Locate the cell with the specified text and output its [X, Y] center coordinate. 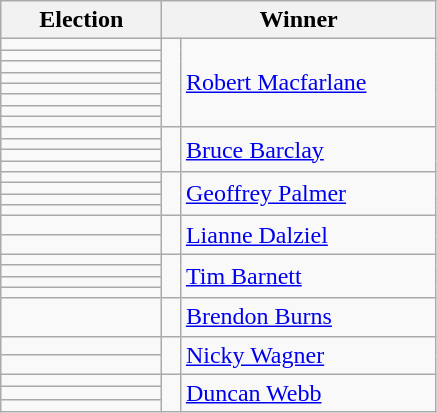
Election [82, 20]
Winner [299, 20]
Nicky Wagner [308, 355]
Brendon Burns [308, 317]
Geoffrey Palmer [308, 194]
Bruce Barclay [308, 149]
Duncan Webb [308, 393]
Tim Barnett [308, 276]
Lianne Dalziel [308, 235]
Robert Macfarlane [308, 83]
